Capture the cell that displays the provided text and extract its (X, Y) central coordinate. 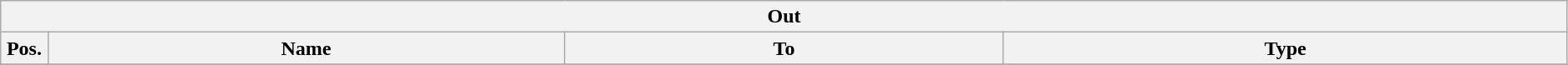
Type (1285, 48)
To (784, 48)
Name (306, 48)
Pos. (24, 48)
Out (784, 17)
